Return the (x, y) coordinate for the center point of the cell that contains the specified text.  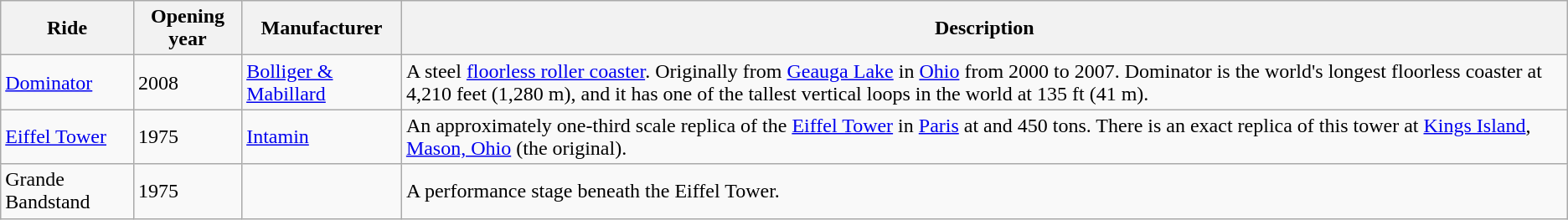
Eiffel Tower (67, 137)
Ride (67, 28)
Grande Bandstand (67, 191)
Manufacturer (322, 28)
Opening year (188, 28)
A performance stage beneath the Eiffel Tower. (984, 191)
2008 (188, 82)
Dominator (67, 82)
Bolliger & Mabillard (322, 82)
Intamin (322, 137)
Description (984, 28)
